Output the (x, y) coordinate of the center of the cell containing the given text.  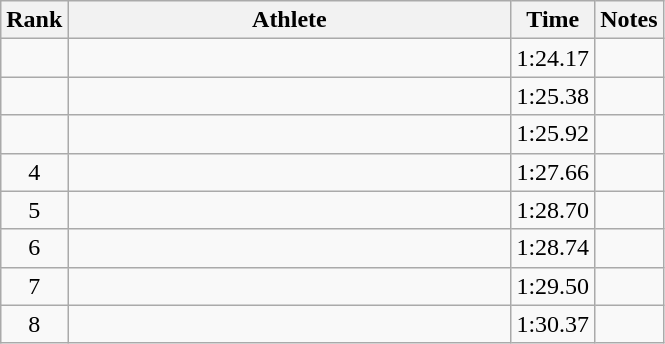
4 (34, 172)
Rank (34, 20)
8 (34, 324)
1:27.66 (553, 172)
7 (34, 286)
Notes (629, 20)
5 (34, 210)
1:28.74 (553, 248)
6 (34, 248)
1:28.70 (553, 210)
1:25.38 (553, 96)
1:25.92 (553, 134)
1:24.17 (553, 58)
Time (553, 20)
Athlete (290, 20)
1:30.37 (553, 324)
1:29.50 (553, 286)
